Detect which cell encompasses the target text, then output its (x, y) center coordinate. 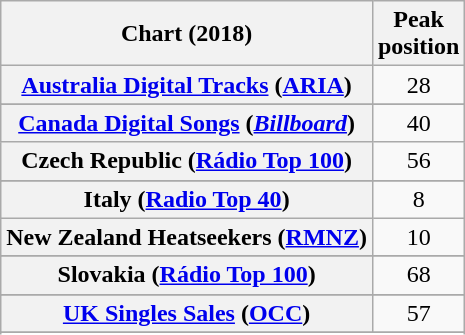
Canada Digital Songs (Billboard) (187, 123)
10 (418, 237)
8 (418, 199)
57 (418, 313)
56 (418, 161)
Peak position (418, 34)
Czech Republic (Rádio Top 100) (187, 161)
Italy (Radio Top 40) (187, 199)
Australia Digital Tracks (ARIA) (187, 85)
Slovakia (Rádio Top 100) (187, 275)
40 (418, 123)
UK Singles Sales (OCC) (187, 313)
28 (418, 85)
68 (418, 275)
New Zealand Heatseekers (RMNZ) (187, 237)
Chart (2018) (187, 34)
